Return the [X, Y] coordinate for the center point of the cell that contains the specified text.  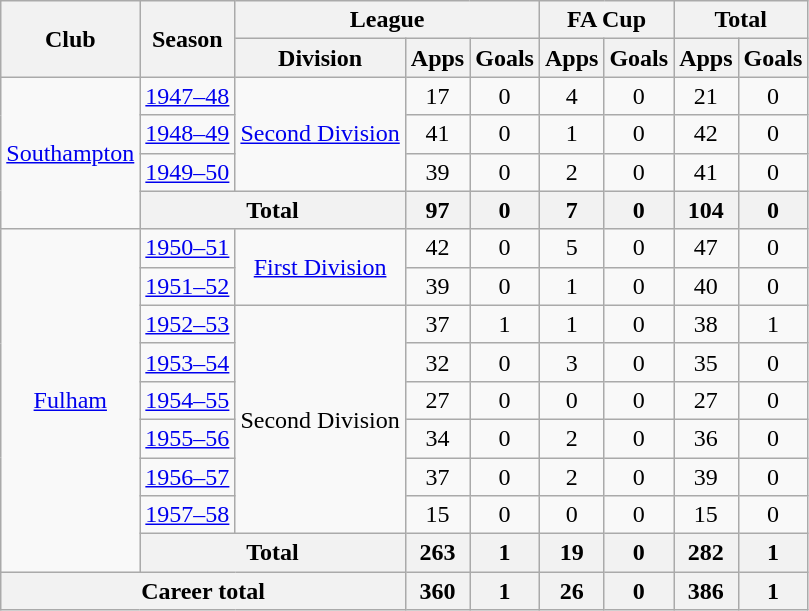
35 [706, 362]
4 [571, 96]
104 [706, 210]
1955–56 [188, 438]
34 [437, 438]
17 [437, 96]
1951–52 [188, 286]
263 [437, 553]
40 [706, 286]
21 [706, 96]
1953–54 [188, 362]
1949–50 [188, 172]
1948–49 [188, 134]
1957–58 [188, 515]
97 [437, 210]
Division [320, 58]
19 [571, 553]
1952–53 [188, 324]
Season [188, 39]
First Division [320, 267]
32 [437, 362]
1954–55 [188, 400]
1956–57 [188, 477]
1947–48 [188, 96]
36 [706, 438]
360 [437, 591]
282 [706, 553]
3 [571, 362]
38 [706, 324]
47 [706, 248]
7 [571, 210]
5 [571, 248]
Fulham [70, 400]
26 [571, 591]
Career total [204, 591]
386 [706, 591]
1950–51 [188, 248]
Club [70, 39]
Southampton [70, 153]
League [388, 20]
FA Cup [606, 20]
